Extract the [x, y] coordinate from the center of the cell holding the provided text.  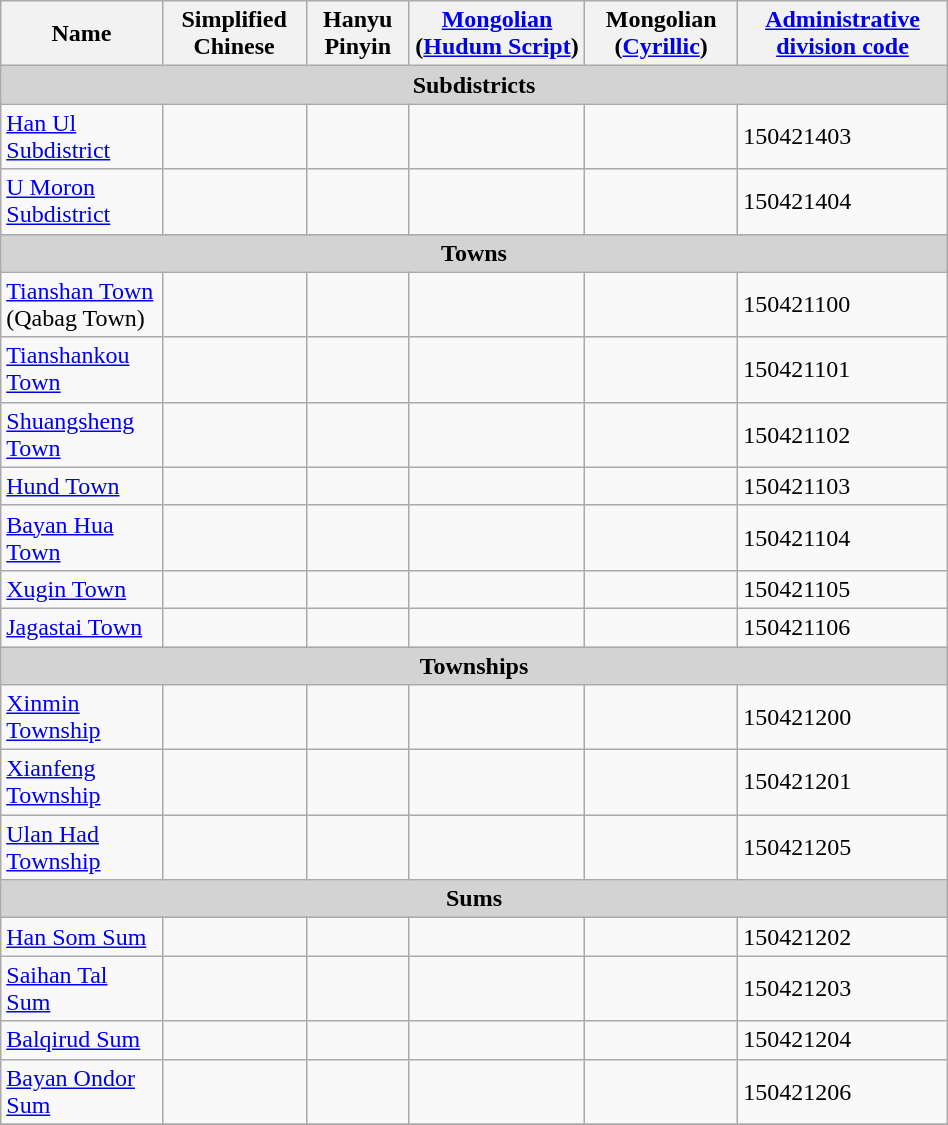
Tianshan Town(Qabag Town) [82, 304]
Bayan Ondor Sum [82, 1092]
Balqirud Sum [82, 1040]
150421201 [843, 782]
Name [82, 34]
Hund Town [82, 486]
Sums [474, 899]
Xinmin Township [82, 718]
Han Ul Subdistrict [82, 136]
U Moron Subdistrict [82, 202]
Townships [474, 665]
150421102 [843, 434]
Xugin Town [82, 589]
150421404 [843, 202]
Shuangsheng Town [82, 434]
150421204 [843, 1040]
Xianfeng Township [82, 782]
Towns [474, 253]
Saihan Tal Sum [82, 988]
150421105 [843, 589]
Han Som Sum [82, 937]
150421200 [843, 718]
150421100 [843, 304]
Tianshankou Town [82, 370]
150421101 [843, 370]
150421103 [843, 486]
Jagastai Town [82, 627]
Mongolian (Cyrillic) [662, 34]
150421206 [843, 1092]
150421202 [843, 937]
150421104 [843, 538]
Subdistricts [474, 85]
Hanyu Pinyin [358, 34]
Simplified Chinese [234, 34]
Mongolian (Hudum Script) [496, 34]
Administrative division code [843, 34]
150421106 [843, 627]
Ulan Had Township [82, 848]
150421403 [843, 136]
150421203 [843, 988]
150421205 [843, 848]
Bayan Hua Town [82, 538]
